Extract the [x, y] coordinate from the center of the cell holding the provided text.  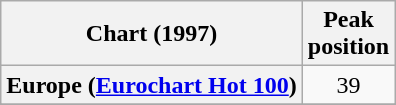
Peakposition [348, 34]
Chart (1997) [152, 34]
Europe (Eurochart Hot 100) [152, 85]
39 [348, 85]
